From the cell containing the given text, extract its center point as [X, Y] coordinate. 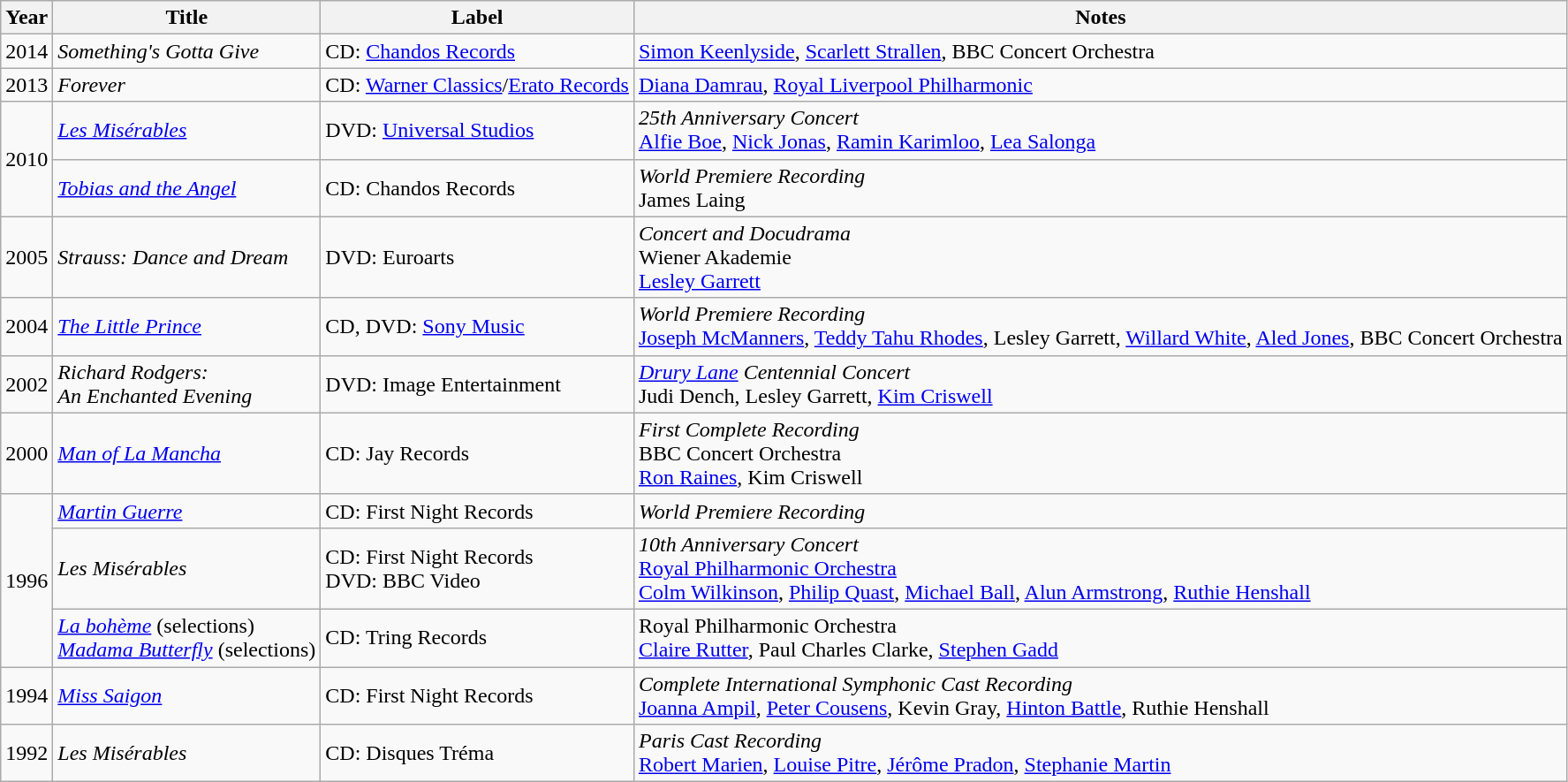
Paris Cast RecordingRobert Marien, Louise Pitre, Jérôme Pradon, Stephanie Martin [1101, 753]
La bohème (selections)Madama Butterfly (selections) [187, 638]
CD, DVD: Sony Music [477, 327]
2010 [27, 159]
Year [27, 18]
DVD: Euroarts [477, 257]
CD: Jay Records [477, 453]
Complete International Symphonic Cast RecordingJoanna Ampil, Peter Cousens, Kevin Gray, Hinton Battle, Ruthie Henshall [1101, 695]
Concert and DocudramaWiener AkademieLesley Garrett [1101, 257]
2000 [27, 453]
CD: Warner Classics/Erato Records [477, 85]
Something's Gotta Give [187, 51]
Notes [1101, 18]
CD: First Night RecordsDVD: BBC Video [477, 568]
2005 [27, 257]
Royal Philharmonic OrchestraClaire Rutter, Paul Charles Clarke, Stephen Gadd [1101, 638]
10th Anniversary ConcertRoyal Philharmonic OrchestraColm Wilkinson, Philip Quast, Michael Ball, Alun Armstrong, Ruthie Henshall [1101, 568]
2014 [27, 51]
CD: Disques Tréma [477, 753]
1996 [27, 580]
2004 [27, 327]
Tobias and the Angel [187, 187]
First Complete RecordingBBC Concert OrchestraRon Raines, Kim Criswell [1101, 453]
Forever [187, 85]
Martin Guerre [187, 511]
Strauss: Dance and Dream [187, 257]
Man of La Mancha [187, 453]
Diana Damrau, Royal Liverpool Philharmonic [1101, 85]
World Premiere Recording [1101, 511]
Miss Saigon [187, 695]
1992 [27, 753]
CD: Tring Records [477, 638]
2002 [27, 383]
1994 [27, 695]
Label [477, 18]
The Little Prince [187, 327]
Drury Lane Centennial ConcertJudi Dench, Lesley Garrett, Kim Criswell [1101, 383]
Richard Rodgers:An Enchanted Evening [187, 383]
2013 [27, 85]
World Premiere RecordingJoseph McManners, Teddy Tahu Rhodes, Lesley Garrett, Willard White, Aled Jones, BBC Concert Orchestra [1101, 327]
Title [187, 18]
World Premiere RecordingJames Laing [1101, 187]
DVD: Image Entertainment [477, 383]
25th Anniversary ConcertAlfie Boe, Nick Jonas, Ramin Karimloo, Lea Salonga [1101, 131]
DVD: Universal Studios [477, 131]
Simon Keenlyside, Scarlett Strallen, BBC Concert Orchestra [1101, 51]
